Return the [x, y] coordinate for the center point of the cell that contains the specified text.  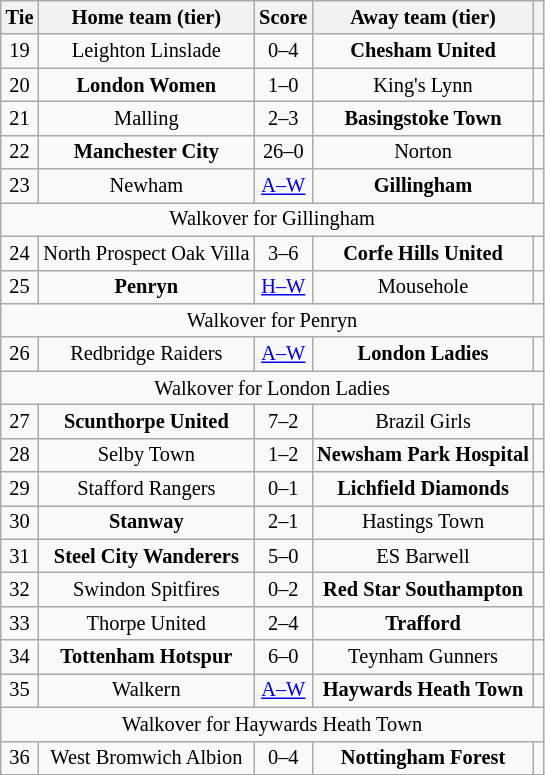
27 [20, 421]
25 [20, 287]
19 [20, 51]
Basingstoke Town [423, 118]
Red Star Southampton [423, 589]
Leighton Linslade [146, 51]
Hastings Town [423, 522]
Walkover for Haywards Heath Town [272, 724]
26–0 [283, 152]
5–0 [283, 556]
2–1 [283, 522]
23 [20, 186]
Teynham Gunners [423, 657]
Haywards Heath Town [423, 690]
Penryn [146, 287]
Walkern [146, 690]
H–W [283, 287]
Score [283, 17]
North Prospect Oak Villa [146, 253]
Chesham United [423, 51]
33 [20, 623]
Swindon Spitfires [146, 589]
22 [20, 152]
0–1 [283, 489]
West Bromwich Albion [146, 758]
Scunthorpe United [146, 421]
34 [20, 657]
2–3 [283, 118]
London Women [146, 85]
21 [20, 118]
Tie [20, 17]
Brazil Girls [423, 421]
Newham [146, 186]
Gillingham [423, 186]
London Ladies [423, 354]
Selby Town [146, 455]
1–2 [283, 455]
Nottingham Forest [423, 758]
35 [20, 690]
31 [20, 556]
3–6 [283, 253]
24 [20, 253]
Norton [423, 152]
ES Barwell [423, 556]
6–0 [283, 657]
Corfe Hills United [423, 253]
King's Lynn [423, 85]
36 [20, 758]
Walkover for London Ladies [272, 388]
Home team (tier) [146, 17]
Walkover for Penryn [272, 320]
Redbridge Raiders [146, 354]
32 [20, 589]
26 [20, 354]
Walkover for Gillingham [272, 219]
1–0 [283, 85]
Lichfield Diamonds [423, 489]
7–2 [283, 421]
20 [20, 85]
Mousehole [423, 287]
Manchester City [146, 152]
Newsham Park Hospital [423, 455]
Away team (tier) [423, 17]
0–2 [283, 589]
Stafford Rangers [146, 489]
Trafford [423, 623]
28 [20, 455]
30 [20, 522]
2–4 [283, 623]
Thorpe United [146, 623]
Tottenham Hotspur [146, 657]
Stanway [146, 522]
Malling [146, 118]
Steel City Wanderers [146, 556]
29 [20, 489]
